For the text-containing cell, return its midpoint in (x, y) coordinate format. 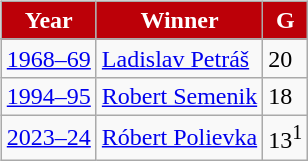
G (286, 20)
Ladislav Petráš (179, 58)
Winner (179, 20)
1994–95 (48, 96)
Robert Semenik (179, 96)
Year (48, 20)
2023–24 (48, 138)
20 (286, 58)
1968–69 (48, 58)
18 (286, 96)
131 (286, 138)
Róbert Polievka (179, 138)
